Find where the given text appears and provide that cell's center as [X, Y] coordinate. 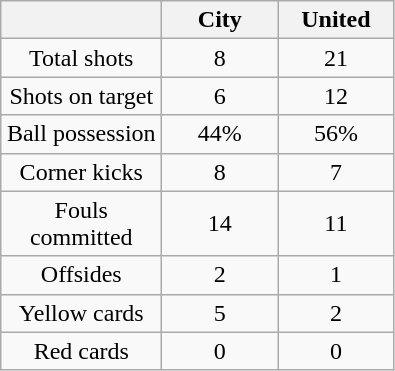
United [336, 20]
5 [220, 313]
7 [336, 172]
Offsides [82, 275]
Fouls committed [82, 224]
11 [336, 224]
Shots on target [82, 96]
Corner kicks [82, 172]
City [220, 20]
6 [220, 96]
Red cards [82, 351]
Total shots [82, 58]
21 [336, 58]
14 [220, 224]
Yellow cards [82, 313]
1 [336, 275]
56% [336, 134]
44% [220, 134]
Ball possession [82, 134]
12 [336, 96]
